Provide the (X, Y) coordinate of the cell's center where the given text is located.  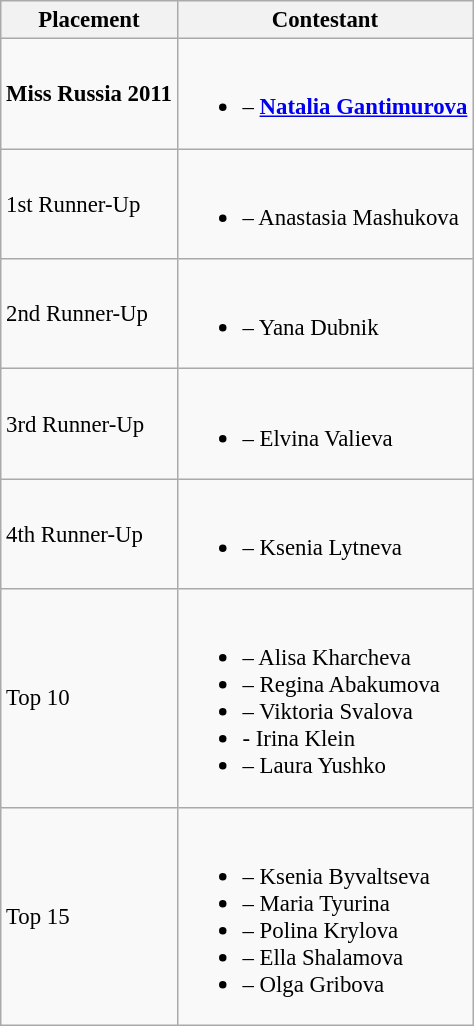
Top 15 (89, 916)
Contestant (324, 20)
3rd Runner-Up (89, 424)
– Ksenia Lytneva (324, 534)
– Elvina Valieva (324, 424)
1st Runner-Up (89, 204)
2nd Runner-Up (89, 314)
– Natalia Gantimurova (324, 94)
4th Runner-Up (89, 534)
– Ksenia Byvaltseva – Maria Tyurina – Polina Krylova – Ella Shalamova – Olga Gribova (324, 916)
Miss Russia 2011 (89, 94)
– Alisa Kharcheva – Regina Abakumova – Viktoria Svalova - Irina Klein – Laura Yushko (324, 698)
Placement (89, 20)
Top 10 (89, 698)
– Yana Dubnik (324, 314)
– Anastasia Mashukova (324, 204)
